Capture the cell that displays the provided text and extract its (X, Y) central coordinate. 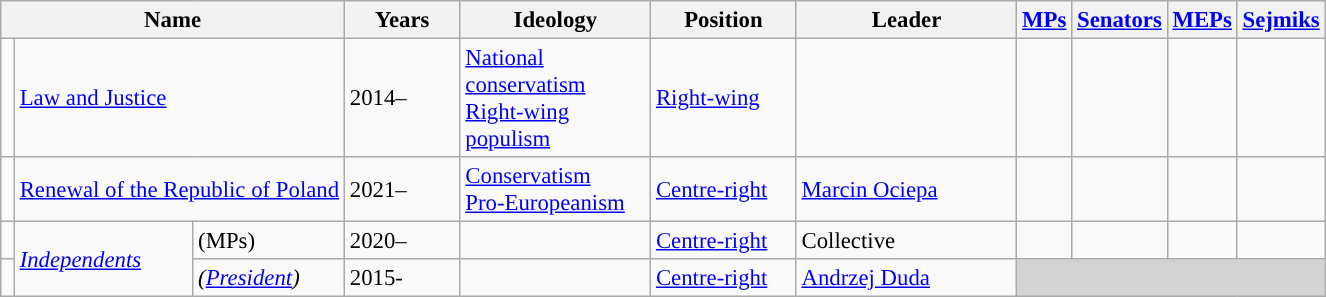
Independents (103, 260)
Law and Justice (179, 98)
Senators (1120, 20)
MEPs (1202, 20)
Collective (906, 241)
2014– (402, 98)
Ideology (556, 20)
Marcin Ociepa (906, 190)
National conservatismRight-wing populism (556, 98)
Position (724, 20)
Renewal of the Republic of Poland (179, 190)
ConservatismPro-Europeanism (556, 190)
2021– (402, 190)
Years (402, 20)
Andrzej Duda (906, 278)
2015- (402, 278)
(President) (269, 278)
Leader (906, 20)
Sejmiks (1281, 20)
MPs (1044, 20)
Right-wing (724, 98)
2020– (402, 241)
Name (173, 20)
(MPs) (269, 241)
